Locate the cell with the specified text and output its [x, y] center coordinate. 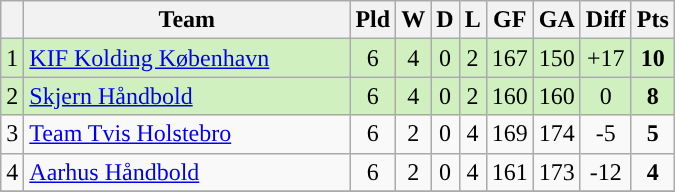
10 [652, 58]
1 [12, 58]
Pts [652, 20]
KIF Kolding København [187, 58]
-5 [606, 134]
161 [510, 172]
Pld [373, 20]
L [472, 20]
3 [12, 134]
GA [556, 20]
174 [556, 134]
W [414, 20]
D [445, 20]
+17 [606, 58]
Team Tvis Holstebro [187, 134]
Team [187, 20]
GF [510, 20]
8 [652, 96]
150 [556, 58]
Diff [606, 20]
169 [510, 134]
5 [652, 134]
167 [510, 58]
-12 [606, 172]
173 [556, 172]
Aarhus Håndbold [187, 172]
Skjern Håndbold [187, 96]
